Return [X, Y] of the center of cell containing provided text 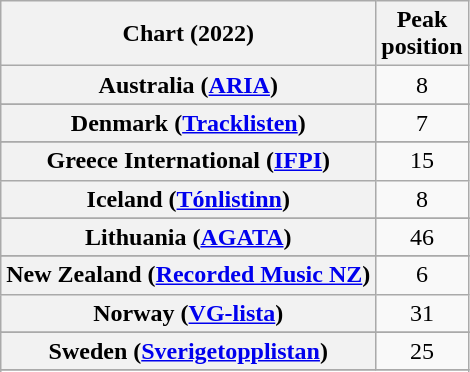
Denmark (Tracklisten) [188, 123]
Peakposition [422, 34]
Chart (2022) [188, 34]
25 [422, 351]
Lithuania (AGATA) [188, 237]
Sweden (Sverigetopplistan) [188, 351]
Greece International (IFPI) [188, 161]
46 [422, 237]
Norway (VG-lista) [188, 313]
6 [422, 275]
7 [422, 123]
15 [422, 161]
New Zealand (Recorded Music NZ) [188, 275]
Iceland (Tónlistinn) [188, 199]
31 [422, 313]
Australia (ARIA) [188, 85]
